Locate the cell with the specified text and output its (X, Y) center coordinate. 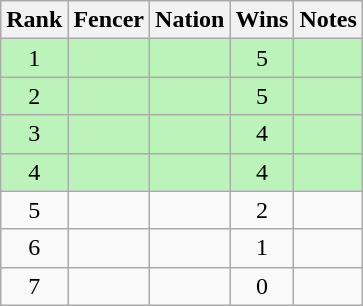
Rank (34, 20)
7 (34, 286)
Notes (328, 20)
6 (34, 248)
0 (262, 286)
Nation (190, 20)
Fencer (109, 20)
Wins (262, 20)
3 (34, 134)
